Detect which cell encompasses the target text, then output its (x, y) center coordinate. 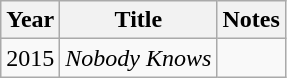
2015 (30, 58)
Title (138, 20)
Year (30, 20)
Nobody Knows (138, 58)
Notes (251, 20)
